For the text-containing cell, return its midpoint in [X, Y] coordinate format. 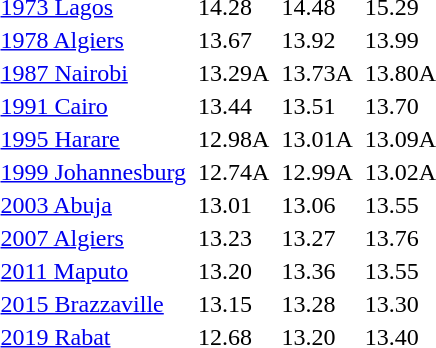
13.28 [317, 304]
13.15 [234, 304]
13.23 [234, 238]
12.98A [234, 139]
13.73A [317, 73]
13.36 [317, 271]
13.01 [234, 205]
13.27 [317, 238]
13.06 [317, 205]
12.74A [234, 172]
13.51 [317, 106]
13.01A [317, 139]
13.20 [234, 271]
13.92 [317, 40]
13.29A [234, 73]
13.67 [234, 40]
13.44 [234, 106]
12.99A [317, 172]
